Find where the given text appears and provide that cell's center as (X, Y) coordinate. 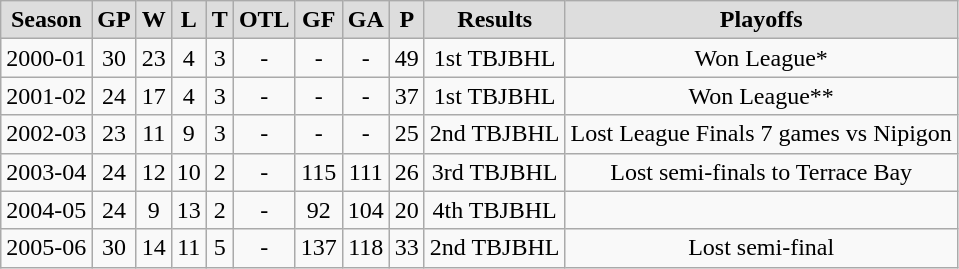
Lost semi-final (761, 248)
P (406, 20)
W (154, 20)
118 (366, 248)
33 (406, 248)
4th TBJBHL (494, 210)
2000-01 (46, 58)
OTL (264, 20)
37 (406, 96)
137 (318, 248)
GA (366, 20)
115 (318, 172)
Playoffs (761, 20)
25 (406, 134)
Season (46, 20)
104 (366, 210)
10 (188, 172)
5 (220, 248)
14 (154, 248)
17 (154, 96)
2001-02 (46, 96)
92 (318, 210)
Lost semi-finals to Terrace Bay (761, 172)
2002-03 (46, 134)
2005-06 (46, 248)
GP (114, 20)
26 (406, 172)
L (188, 20)
2004-05 (46, 210)
3rd TBJBHL (494, 172)
49 (406, 58)
12 (154, 172)
T (220, 20)
13 (188, 210)
20 (406, 210)
Won League* (761, 58)
2003-04 (46, 172)
Lost League Finals 7 games vs Nipigon (761, 134)
Results (494, 20)
111 (366, 172)
GF (318, 20)
Won League** (761, 96)
